Determine the (x, y) coordinate at the center of the cell enclosing the given text.  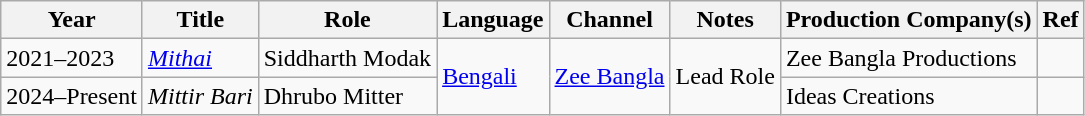
Production Company(s) (908, 20)
Ref (1060, 20)
Siddharth Modak (347, 58)
2024–Present (72, 96)
Notes (725, 20)
Lead Role (725, 77)
Year (72, 20)
2021–2023 (72, 58)
Dhrubo Mitter (347, 96)
Channel (610, 20)
Mithai (200, 58)
Title (200, 20)
Language (493, 20)
Bengali (493, 77)
Role (347, 20)
Zee Bangla Productions (908, 58)
Ideas Creations (908, 96)
Zee Bangla (610, 77)
Mittir Bari (200, 96)
